Capture the cell that displays the provided text and extract its [x, y] central coordinate. 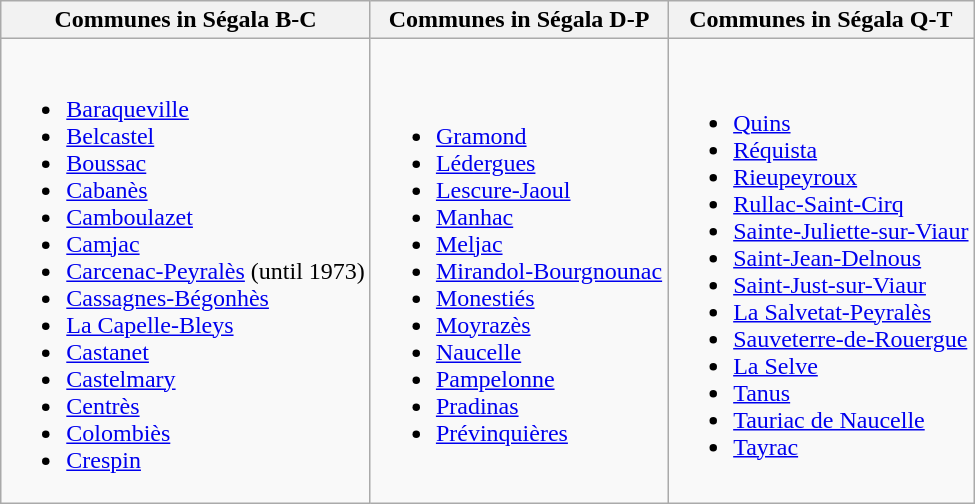
Communes in Ségala D-P [518, 20]
GramondLéderguesLescure-JaoulManhacMeljacMirandol-BourgnounacMonestiésMoyrazèsNaucellePampelonnePradinasPrévinquières [518, 271]
Communes in Ségala Q-T [821, 20]
Communes in Ségala B-C [186, 20]
